Determine the [x, y] coordinate at the center of the cell enclosing the given text.  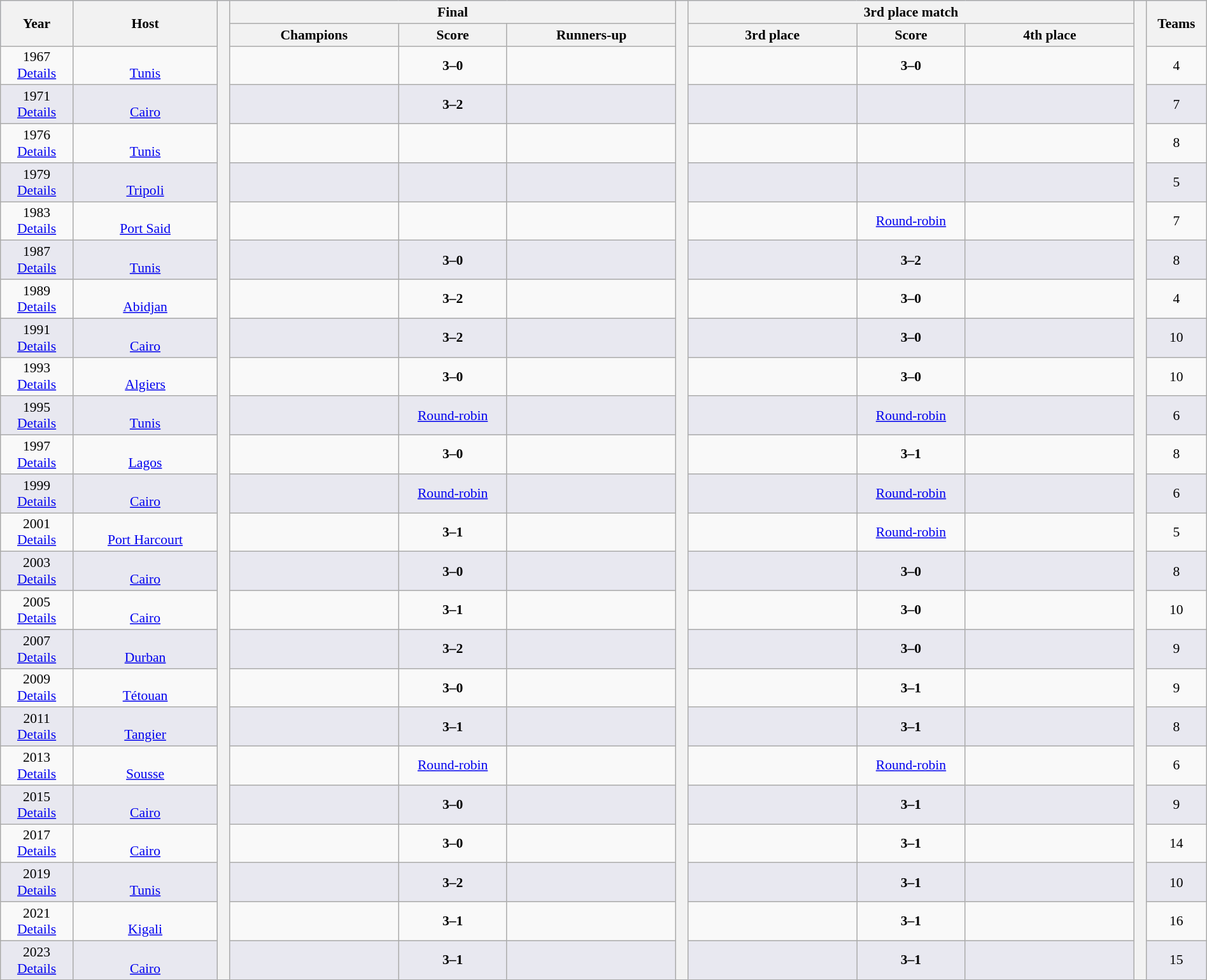
2015Details [37, 804]
Tangier [145, 727]
Final [453, 12]
14 [1176, 844]
Algiers [145, 377]
1999Details [37, 494]
1993Details [37, 377]
Tripoli [145, 182]
1997Details [37, 454]
2023Details [37, 960]
Kigali [145, 921]
Abidjan [145, 299]
1979Details [37, 182]
1991Details [37, 337]
4th place [1049, 35]
2007Details [37, 649]
Sousse [145, 766]
Year [37, 23]
2021Details [37, 921]
Host [145, 23]
Port Said [145, 221]
3rd place [773, 35]
1967Details [37, 65]
2019Details [37, 882]
1976Details [37, 144]
1983Details [37, 221]
1989Details [37, 299]
2003Details [37, 571]
15 [1176, 960]
2013Details [37, 766]
2011Details [37, 727]
Durban [145, 649]
Teams [1176, 23]
Port Harcourt [145, 532]
16 [1176, 921]
3rd place match [912, 12]
1995Details [37, 416]
Runners-up [591, 35]
2005Details [37, 610]
2009Details [37, 687]
Tétouan [145, 687]
Lagos [145, 454]
1987Details [37, 260]
1971Details [37, 104]
2001Details [37, 532]
Champions [314, 35]
2017Details [37, 844]
